Search for the cell housing the specified text and yield its (x, y) center coordinate. 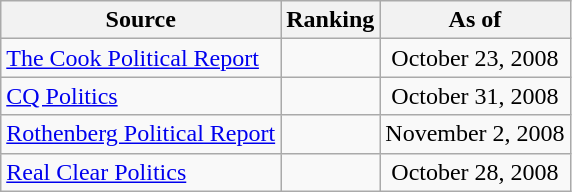
Rothenberg Political Report (141, 134)
October 28, 2008 (475, 172)
October 23, 2008 (475, 58)
October 31, 2008 (475, 96)
Ranking (330, 20)
Real Clear Politics (141, 172)
As of (475, 20)
CQ Politics (141, 96)
November 2, 2008 (475, 134)
Source (141, 20)
The Cook Political Report (141, 58)
